Output the (x, y) coordinate of the center of the cell containing the given text.  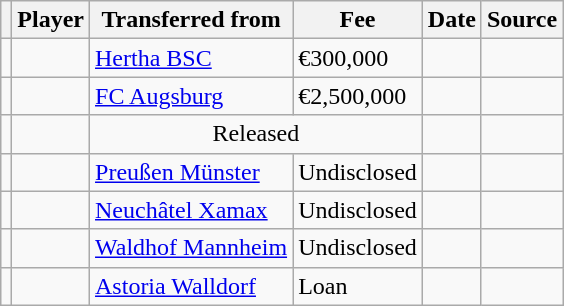
Loan (358, 286)
Astoria Walldorf (192, 286)
Date (452, 20)
Player (51, 20)
Transferred from (192, 20)
€300,000 (358, 58)
Hertha BSC (192, 58)
Waldhof Mannheim (192, 248)
Preußen Münster (192, 172)
Source (522, 20)
Neuchâtel Xamax (192, 210)
Released (256, 134)
FC Augsburg (192, 96)
€2,500,000 (358, 96)
Fee (358, 20)
